From the cell containing the given text, extract its center point as [X, Y] coordinate. 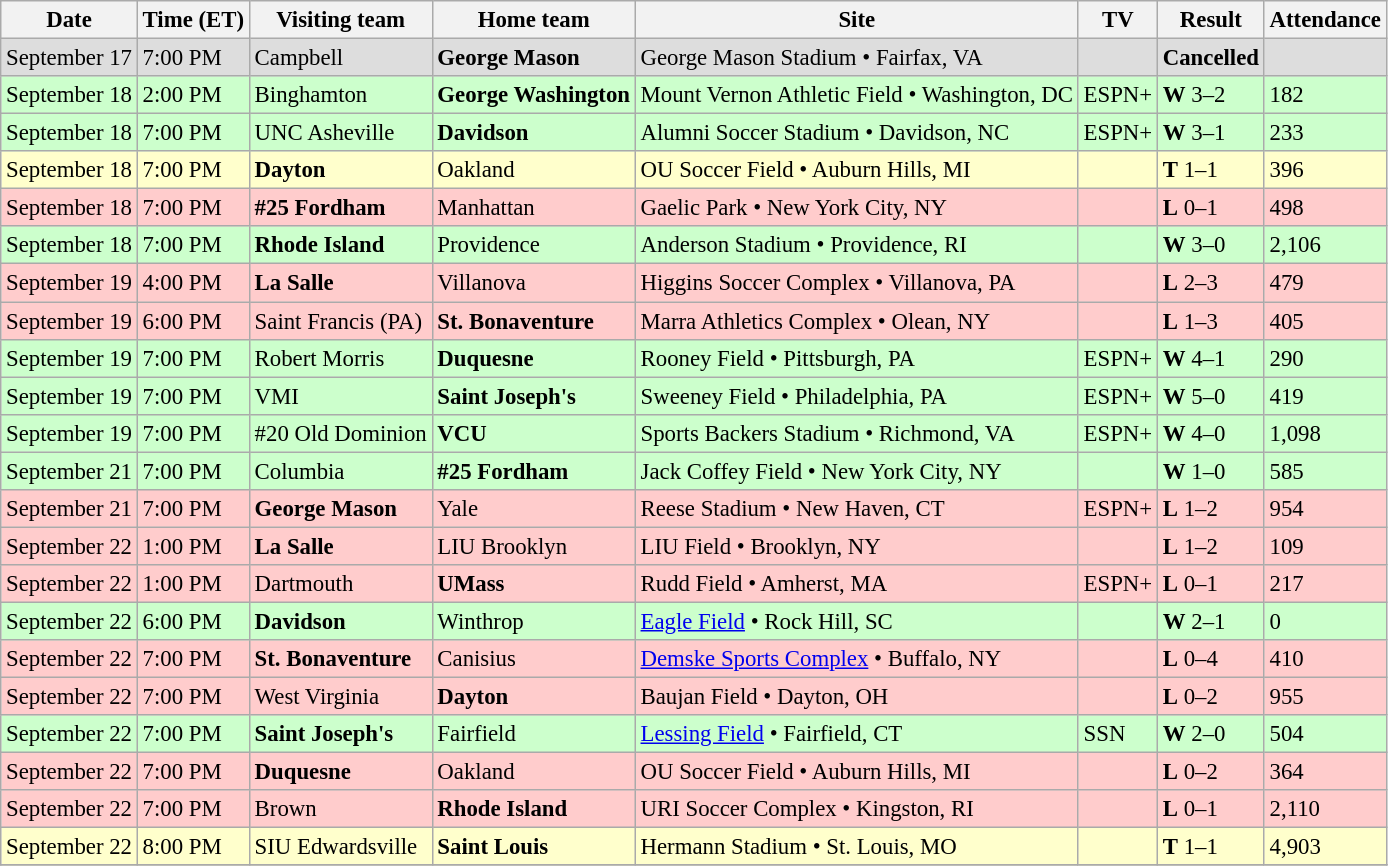
396 [1325, 170]
VMI [340, 396]
URI Soccer Complex • Kingston, RI [856, 809]
September 17 [69, 58]
Cancelled [1210, 58]
LIU Field • Brooklyn, NY [856, 546]
UNC Asheville [340, 133]
LIU Brooklyn [534, 546]
2,106 [1325, 245]
Jack Coffey Field • New York City, NY [856, 471]
Baujan Field • Dayton, OH [856, 697]
Anderson Stadium • Providence, RI [856, 245]
SIU Edwardsville [340, 847]
Brown [340, 809]
2:00 PM [193, 95]
955 [1325, 697]
182 [1325, 95]
Columbia [340, 471]
Marra Athletics Complex • Olean, NY [856, 321]
Saint Louis [534, 847]
Binghamton [340, 95]
Alumni Soccer Stadium • Davidson, NC [856, 133]
George Mason Stadium • Fairfax, VA [856, 58]
#20 Old Dominion [340, 433]
504 [1325, 734]
W 2–0 [1210, 734]
585 [1325, 471]
Canisius [534, 659]
W 3–0 [1210, 245]
Robert Morris [340, 358]
Winthrop [534, 621]
Rudd Field • Amherst, MA [856, 584]
UMass [534, 584]
W 5–0 [1210, 396]
4,903 [1325, 847]
Sports Backers Stadium • Richmond, VA [856, 433]
410 [1325, 659]
Sweeney Field • Philadelphia, PA [856, 396]
954 [1325, 509]
VCU [534, 433]
Manhattan [534, 208]
405 [1325, 321]
Villanova [534, 283]
217 [1325, 584]
Attendance [1325, 20]
L 1–3 [1210, 321]
Saint Francis (PA) [340, 321]
Time (ET) [193, 20]
Gaelic Park • New York City, NY [856, 208]
W 4–1 [1210, 358]
TV [1118, 20]
W 1–0 [1210, 471]
Site [856, 20]
West Virginia [340, 697]
1,098 [1325, 433]
Rooney Field • Pittsburgh, PA [856, 358]
W 3–2 [1210, 95]
364 [1325, 772]
Eagle Field • Rock Hill, SC [856, 621]
Mount Vernon Athletic Field • Washington, DC [856, 95]
Date [69, 20]
SSN [1118, 734]
Campbell [340, 58]
W 4–0 [1210, 433]
W 2–1 [1210, 621]
498 [1325, 208]
Yale [534, 509]
L 2–3 [1210, 283]
Demske Sports Complex • Buffalo, NY [856, 659]
109 [1325, 546]
George Washington [534, 95]
Higgins Soccer Complex • Villanova, PA [856, 283]
2,110 [1325, 809]
Hermann Stadium • St. Louis, MO [856, 847]
419 [1325, 396]
0 [1325, 621]
233 [1325, 133]
L 0–4 [1210, 659]
Home team [534, 20]
Lessing Field • Fairfield, CT [856, 734]
Dartmouth [340, 584]
Result [1210, 20]
Fairfield [534, 734]
479 [1325, 283]
8:00 PM [193, 847]
Visiting team [340, 20]
Reese Stadium • New Haven, CT [856, 509]
4:00 PM [193, 283]
290 [1325, 358]
Providence [534, 245]
W 3–1 [1210, 133]
